Scan for the cell matching the given text and deliver its (x, y) coordinate at center. 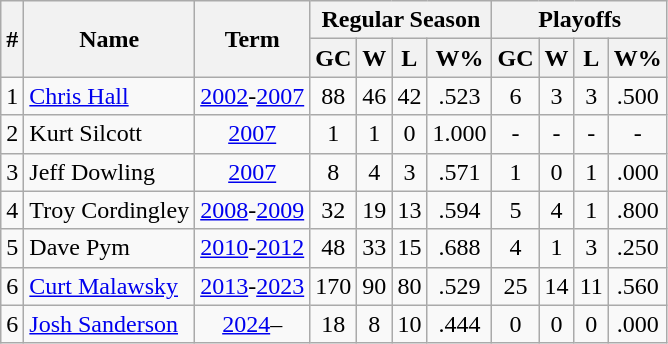
.594 (460, 210)
42 (410, 96)
15 (410, 248)
.250 (638, 248)
88 (334, 96)
Chris Hall (110, 96)
13 (410, 210)
1.000 (460, 134)
80 (410, 286)
90 (374, 286)
.800 (638, 210)
18 (334, 324)
25 (516, 286)
170 (334, 286)
Playoffs (580, 20)
.500 (638, 96)
33 (374, 248)
Regular Season (401, 20)
.560 (638, 286)
11 (591, 286)
Curt Malawsky (110, 286)
10 (410, 324)
Josh Sanderson (110, 324)
2002-2007 (252, 96)
Kurt Silcott (110, 134)
2010-2012 (252, 248)
.523 (460, 96)
46 (374, 96)
Term (252, 39)
.444 (460, 324)
# (12, 39)
32 (334, 210)
14 (556, 286)
.571 (460, 172)
48 (334, 248)
.688 (460, 248)
2008-2009 (252, 210)
.529 (460, 286)
2 (12, 134)
Troy Cordingley (110, 210)
2013-2023 (252, 286)
Jeff Dowling (110, 172)
Name (110, 39)
Dave Pym (110, 248)
19 (374, 210)
2024– (252, 324)
